For the text-containing cell, return its midpoint in (X, Y) coordinate format. 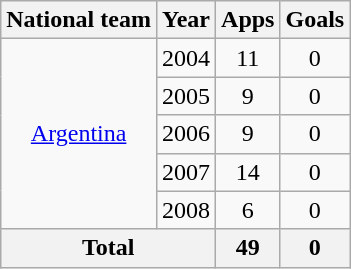
Goals (315, 20)
Year (186, 20)
2007 (186, 172)
11 (248, 58)
Apps (248, 20)
6 (248, 210)
49 (248, 248)
Total (108, 248)
2005 (186, 96)
2008 (186, 210)
Argentina (79, 134)
14 (248, 172)
2006 (186, 134)
2004 (186, 58)
National team (79, 20)
